Return (x, y) of the center of cell containing provided text 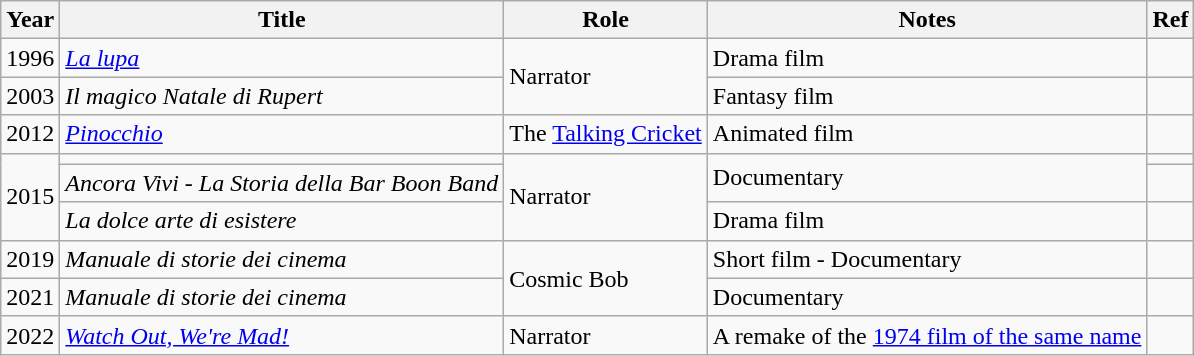
1996 (30, 58)
Fantasy film (927, 96)
2012 (30, 134)
Ref (1170, 20)
2021 (30, 297)
Notes (927, 20)
2015 (30, 196)
Ancora Vivi - La Storia della Bar Boon Band (282, 183)
Cosmic Bob (606, 278)
Year (30, 20)
La dolce arte di esistere (282, 221)
Role (606, 20)
A remake of the 1974 film of the same name (927, 335)
The Talking Cricket (606, 134)
Title (282, 20)
Short film - Documentary (927, 259)
2022 (30, 335)
Pinocchio (282, 134)
2003 (30, 96)
Animated film (927, 134)
Il magico Natale di Rupert (282, 96)
La lupa (282, 58)
Watch Out, We're Mad! (282, 335)
2019 (30, 259)
